Output the (x, y) coordinate of the center of the cell containing the given text.  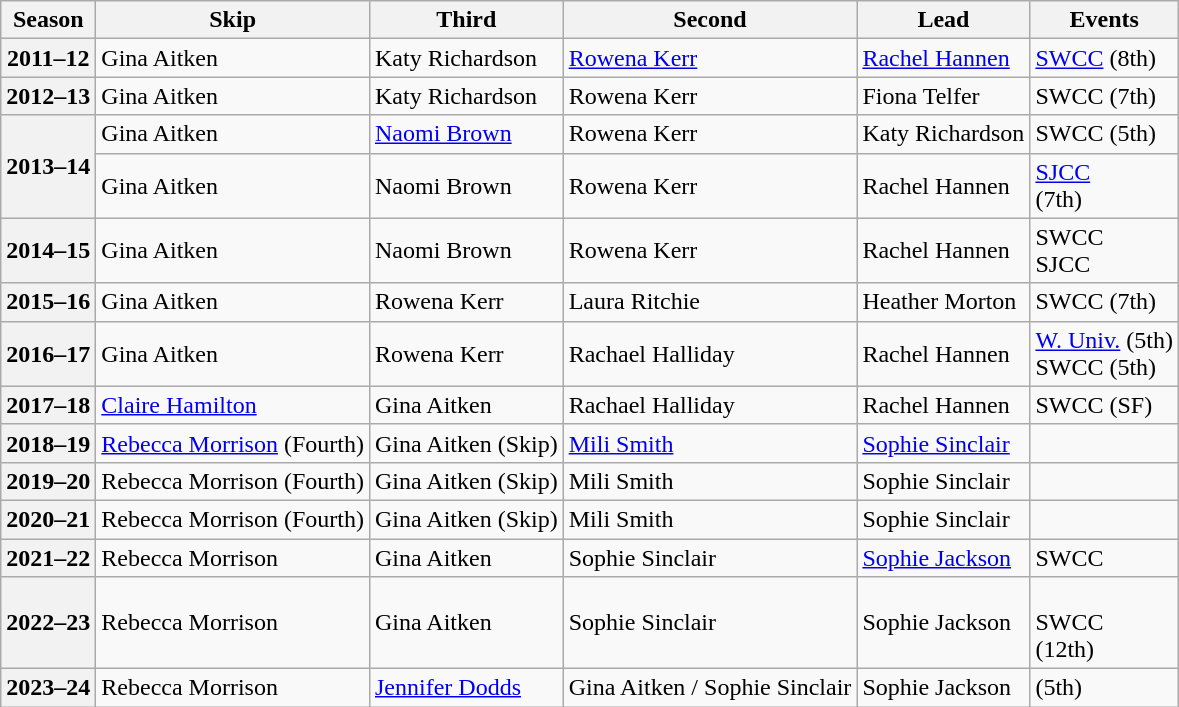
2011–12 (48, 58)
Second (710, 20)
W. Univ. (5th) SWCC (5th) (1104, 354)
Events (1104, 20)
Heather Morton (944, 302)
2020–21 (48, 519)
2012–13 (48, 96)
2023–24 (48, 688)
SWCC (5th) (1104, 134)
Fiona Telfer (944, 96)
2022–23 (48, 623)
Third (466, 20)
Season (48, 20)
SWCC (12th) (1104, 623)
2017–18 (48, 405)
Laura Ritchie (710, 302)
Jennifer Dodds (466, 688)
2015–16 (48, 302)
2014–15 (48, 250)
Gina Aitken / Sophie Sinclair (710, 688)
SWCC SJCC (1104, 250)
SWCC (8th) (1104, 58)
Claire Hamilton (233, 405)
2018–19 (48, 443)
2013–14 (48, 166)
2021–22 (48, 557)
Lead (944, 20)
2019–20 (48, 481)
SWCC (1104, 557)
2016–17 (48, 354)
Skip (233, 20)
(5th) (1104, 688)
SWCC (SF) (1104, 405)
SJCC (7th) (1104, 186)
